Pinpoint the cell where the given text exists, returning its [x, y] midpoint coordinate. 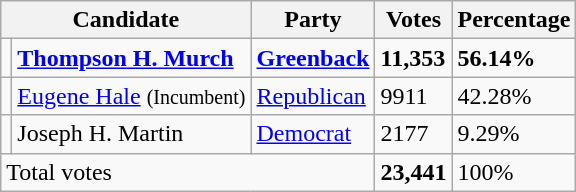
2177 [414, 134]
Thompson H. Murch [132, 58]
9.29% [514, 134]
Eugene Hale (Incumbent) [132, 96]
Joseph H. Martin [132, 134]
100% [514, 172]
Candidate [126, 20]
Republican [313, 96]
Greenback [313, 58]
11,353 [414, 58]
Percentage [514, 20]
9911 [414, 96]
Party [313, 20]
56.14% [514, 58]
Democrat [313, 134]
Total votes [188, 172]
Votes [414, 20]
42.28% [514, 96]
23,441 [414, 172]
